Extract the [X, Y] coordinate from the center of the cell holding the provided text.  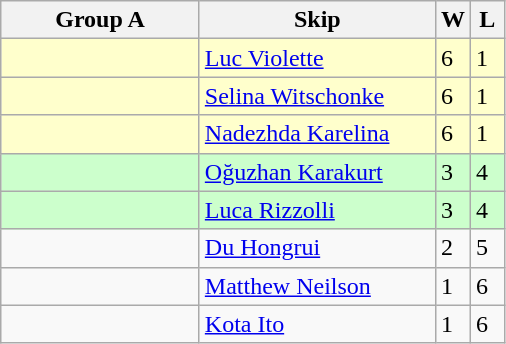
Matthew Neilson [317, 286]
Selina Witschonke [317, 96]
Oğuzhan Karakurt [317, 172]
Luca Rizzolli [317, 210]
Skip [317, 20]
2 [452, 248]
Group A [100, 20]
Nadezhda Karelina [317, 134]
L [487, 20]
5 [487, 248]
Kota Ito [317, 324]
W [452, 20]
Du Hongrui [317, 248]
Luc Violette [317, 58]
